Search for the cell housing the specified text and yield its [x, y] center coordinate. 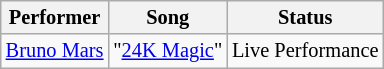
Live Performance [305, 51]
Performer [55, 17]
Bruno Mars [55, 51]
Song [168, 17]
"24K Magic" [168, 51]
Status [305, 17]
